Extract the (X, Y) coordinate from the center of the cell holding the provided text.  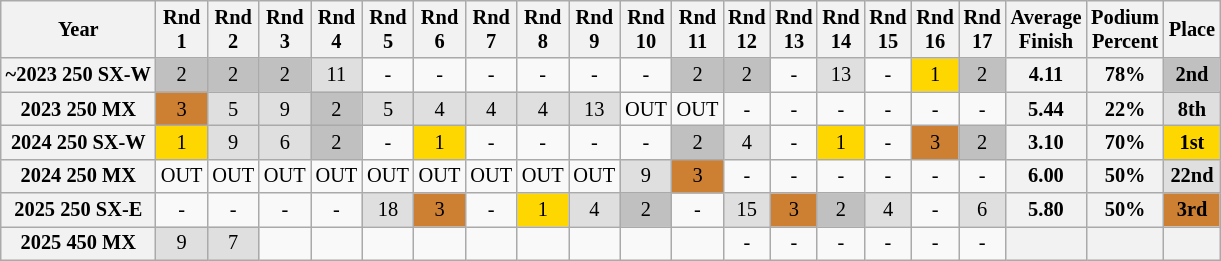
Year (78, 29)
22nd (1192, 176)
Rnd1 (182, 29)
2024 250 SX-W (78, 142)
3rd (1192, 210)
Place (1192, 29)
22% (1125, 109)
18 (388, 210)
Rnd4 (337, 29)
Rnd15 (888, 29)
Rnd3 (285, 29)
3.10 (1046, 142)
Rnd17 (982, 29)
Rnd14 (840, 29)
Rnd11 (698, 29)
Rnd6 (440, 29)
Rnd8 (543, 29)
Rnd13 (794, 29)
4.11 (1046, 75)
2025 250 SX-E (78, 210)
2024 250 MX (78, 176)
2nd (1192, 75)
7 (233, 243)
Rnd2 (233, 29)
Rnd12 (746, 29)
2025 450 MX (78, 243)
78% (1125, 75)
5.80 (1046, 210)
Rnd7 (491, 29)
Rnd9 (595, 29)
15 (746, 210)
~2023 250 SX-W (78, 75)
Rnd5 (388, 29)
2023 250 MX (78, 109)
Rnd10 (646, 29)
AverageFinish (1046, 29)
11 (337, 75)
Rnd16 (936, 29)
70% (1125, 142)
1st (1192, 142)
5.44 (1046, 109)
8th (1192, 109)
6.00 (1046, 176)
PodiumPercent (1125, 29)
